From the cell containing the given text, extract its center point as (X, Y) coordinate. 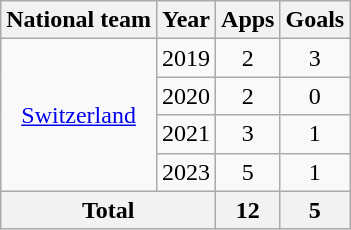
Goals (315, 20)
2019 (186, 58)
12 (248, 210)
2021 (186, 134)
0 (315, 96)
2020 (186, 96)
Apps (248, 20)
Year (186, 20)
National team (79, 20)
2023 (186, 172)
Switzerland (79, 115)
Total (108, 210)
